Search for the cell housing the specified text and yield its (x, y) center coordinate. 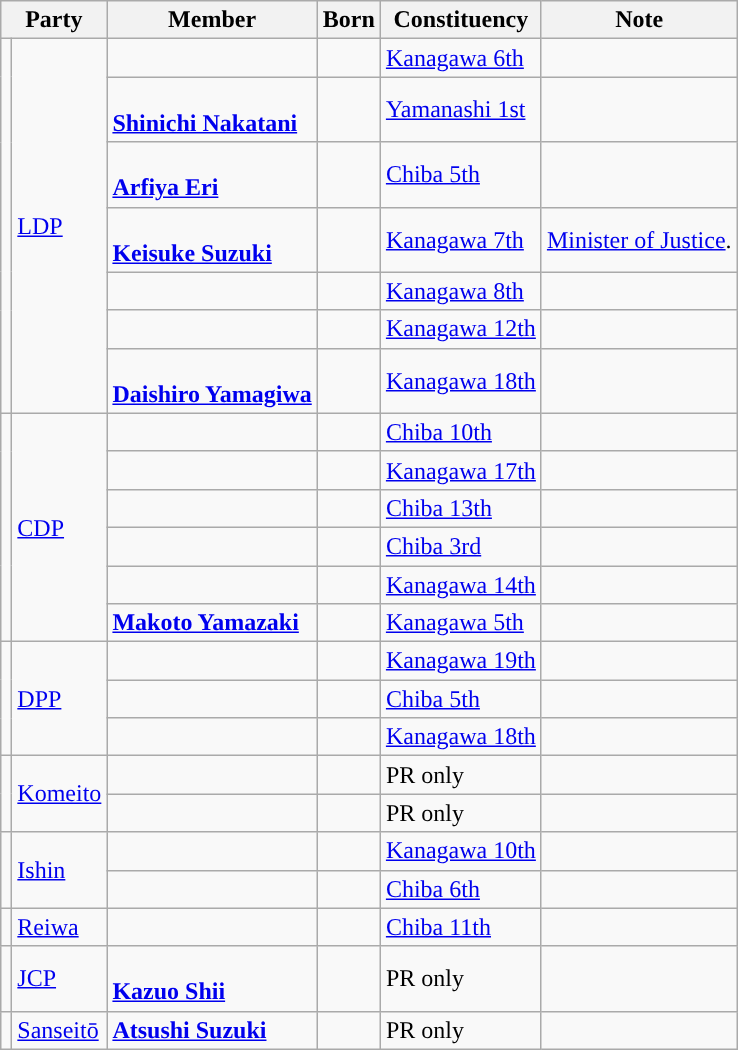
Kanagawa 7th (460, 240)
LDP (60, 226)
CDP (60, 527)
Born (348, 20)
Kanagawa 12th (460, 329)
Arfiya Eri (212, 174)
Keisuke Suzuki (212, 240)
Party (54, 20)
Kazuo Shii (212, 978)
Makoto Yamazaki (212, 623)
Kanagawa 17th (460, 470)
Chiba 13th (460, 508)
Chiba 10th (460, 432)
Chiba 11th (460, 927)
Yamanashi 1st (460, 110)
Reiwa (60, 927)
Member (212, 20)
DPP (60, 699)
Kanagawa 8th (460, 291)
Sanseitō (60, 1030)
Minister of Justice. (639, 240)
Daishiro Yamagiwa (212, 380)
Ishin (60, 870)
Kanagawa 10th (460, 851)
Atsushi Suzuki (212, 1030)
Kanagawa 6th (460, 58)
Chiba 6th (460, 889)
Constituency (460, 20)
Note (639, 20)
Kanagawa 5th (460, 623)
Kanagawa 14th (460, 585)
Chiba 3rd (460, 546)
JCP (60, 978)
Kanagawa 19th (460, 661)
Komeito (60, 794)
Shinichi Nakatani (212, 110)
